For the text-containing cell, return its midpoint in [x, y] coordinate format. 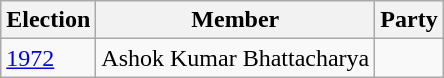
Party [409, 20]
Member [236, 20]
Election [48, 20]
Ashok Kumar Bhattacharya [236, 58]
1972 [48, 58]
